Locate the cell with the specified text and output its [x, y] center coordinate. 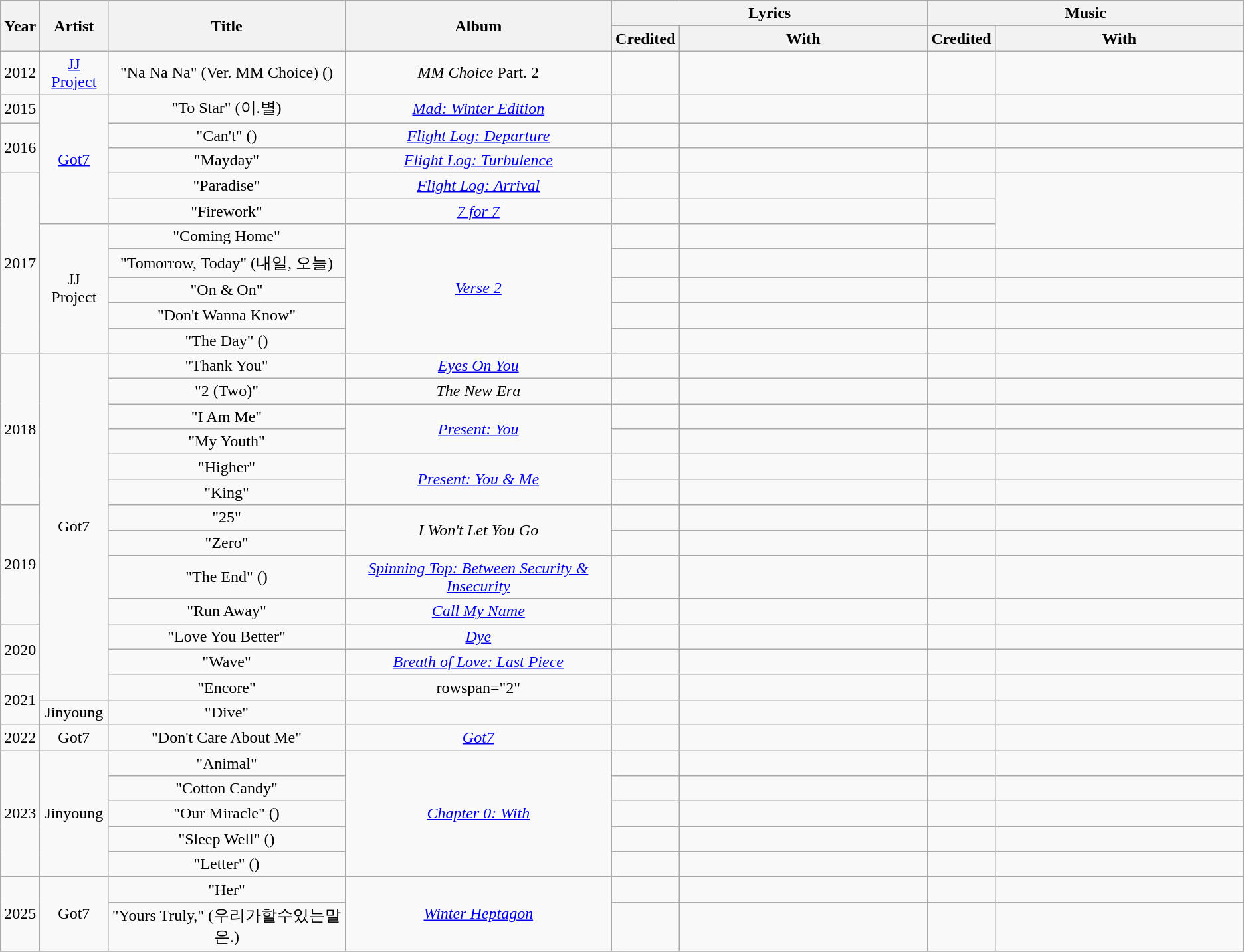
2020 [20, 649]
Verse 2 [478, 288]
Present: You [478, 429]
Flight Log: Turbulence [478, 161]
"The Day" () [227, 341]
Lyrics [770, 13]
"Can't" () [227, 135]
Album [478, 26]
"Wave" [227, 662]
Flight Log: Departure [478, 135]
Chapter 0: With [478, 814]
"Coming Home" [227, 237]
"Don't Wanna Know" [227, 315]
"Paradise" [227, 186]
"Dive" [227, 712]
Mad: Winter Edition [478, 109]
"Animal" [227, 763]
Call My Name [478, 611]
"Our Miracle" () [227, 814]
Title [227, 26]
"Run Away" [227, 611]
"Sleep Well" () [227, 839]
2015 [20, 109]
Spinning Top: Between Security & Insecurity [478, 577]
"Na Na Na" (Ver. MM Choice) () [227, 73]
"Firework" [227, 211]
2016 [20, 147]
"My Youth" [227, 442]
I Won't Let You Go [478, 530]
2021 [20, 700]
"Her" [227, 890]
2025 [20, 914]
2019 [20, 565]
Artist [74, 26]
2018 [20, 429]
"Love You Better" [227, 636]
Present: You & Me [478, 480]
The New Era [478, 391]
"2 (Two)" [227, 391]
"Zero" [227, 543]
rowspan="2" [478, 687]
"To Star" (이.별) [227, 109]
"Letter" () [227, 864]
2022 [20, 737]
Dye [478, 636]
"Tomorrow, Today" (내일, 오늘) [227, 263]
"25" [227, 518]
Breath of Love: Last Piece [478, 662]
"On & On" [227, 290]
2017 [20, 263]
MM Choice Part. 2 [478, 73]
"Cotton Candy" [227, 789]
"Don't Care About Me" [227, 737]
Winter Heptagon [478, 914]
Music [1086, 13]
2023 [20, 814]
"The End" () [227, 577]
2012 [20, 73]
"Mayday" [227, 161]
"Yours Truly," (우리가할수있는말은.) [227, 927]
"I Am Me" [227, 417]
Eyes On You [478, 366]
Flight Log: Arrival [478, 186]
"Thank You" [227, 366]
"Higher" [227, 467]
Year [20, 26]
"King" [227, 492]
7 for 7 [478, 211]
"Encore" [227, 687]
